Detect which cell encompasses the target text, then output its [X, Y] center coordinate. 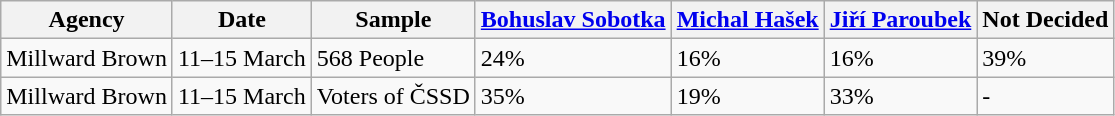
Jiří Paroubek [900, 20]
Voters of ČSSD [393, 96]
Sample [393, 20]
35% [573, 96]
568 People [393, 58]
Date [242, 20]
Not Decided [1046, 20]
33% [900, 96]
- [1046, 96]
39% [1046, 58]
Bohuslav Sobotka [573, 20]
Michal Hašek [748, 20]
Agency [87, 20]
24% [573, 58]
19% [748, 96]
